Return (X, Y) of the center of cell containing provided text 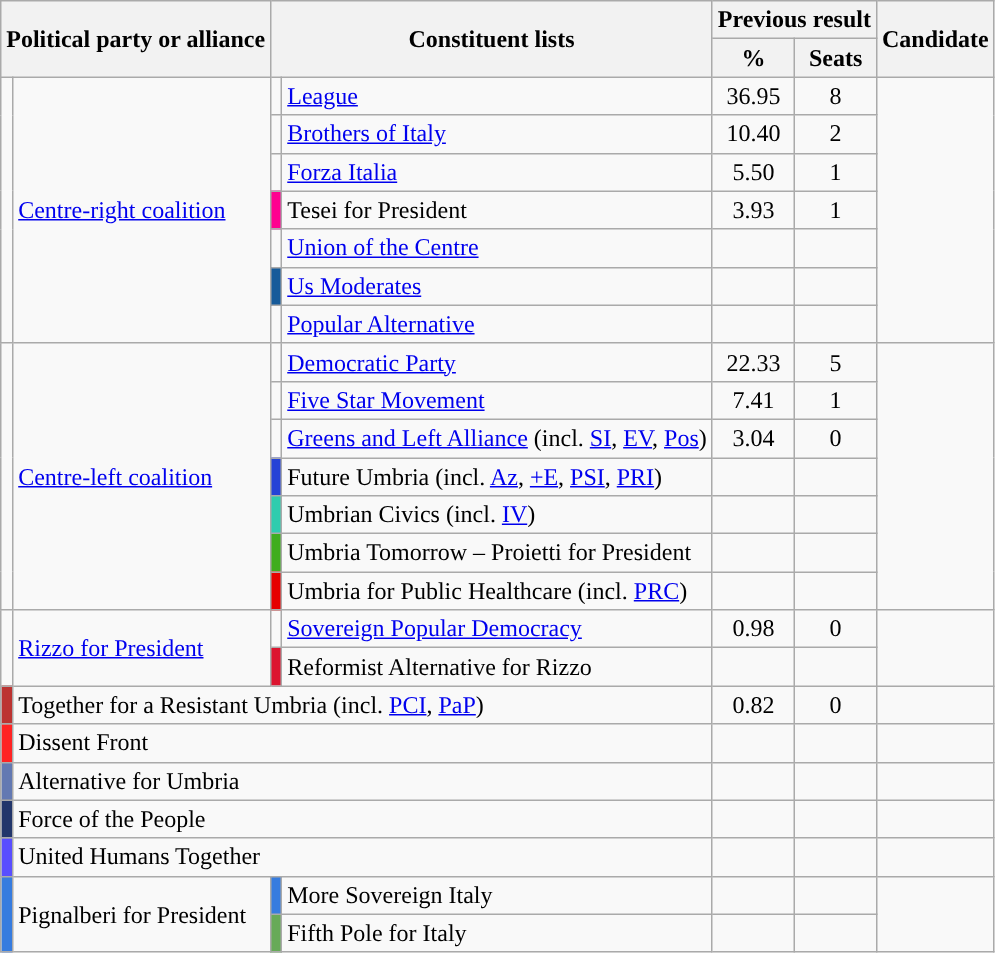
Candidate (935, 39)
Popular Alternative (498, 324)
Rizzo for President (142, 648)
Greens and Left Alliance (incl. SI, EV, Pos) (498, 438)
Fifth Pole for Italy (498, 933)
22.33 (753, 362)
Sovereign Popular Democracy (498, 629)
Umbria for Public Healthcare (incl. PRC) (498, 591)
Centre-right coalition (142, 210)
Constituent lists (492, 39)
7.41 (753, 400)
Pignalberi for President (142, 914)
Seats (836, 58)
0.98 (753, 629)
5 (836, 362)
Force of the People (363, 819)
2 (836, 134)
Dissent Front (363, 743)
Democratic Party (498, 362)
Forza Italia (498, 172)
% (753, 58)
Brothers of Italy (498, 134)
Five Star Movement (498, 400)
10.40 (753, 134)
36.95 (753, 96)
Us Moderates (498, 286)
3.04 (753, 438)
Alternative for Umbria (363, 781)
Umbrian Civics (incl. IV) (498, 515)
Reformist Alternative for Rizzo (498, 667)
8 (836, 96)
Previous result (794, 20)
5.50 (753, 172)
Umbria Tomorrow – Proietti for President (498, 553)
3.93 (753, 210)
Together for a Resistant Umbria (incl. PCI, PaP) (363, 705)
More Sovereign Italy (498, 895)
0.82 (753, 705)
Tesei for President (498, 210)
Future Umbria (incl. Az, +E, PSI, PRI) (498, 477)
League (498, 96)
Political party or alliance (136, 39)
Centre-left coalition (142, 476)
Union of the Centre (498, 248)
United Humans Together (363, 857)
